From the cell containing the given text, extract its center point as (X, Y) coordinate. 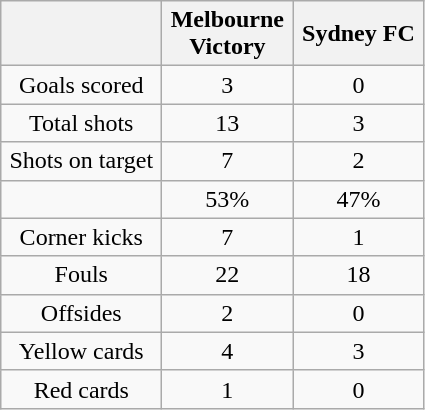
4 (228, 351)
Corner kicks (82, 237)
53% (228, 199)
Melbourne Victory (228, 34)
Sydney FC (358, 34)
47% (358, 199)
22 (228, 275)
13 (228, 123)
Red cards (82, 389)
Shots on target (82, 161)
Yellow cards (82, 351)
Total shots (82, 123)
Goals scored (82, 85)
Fouls (82, 275)
18 (358, 275)
Offsides (82, 313)
